From the cell containing the given text, extract its center point as [X, Y] coordinate. 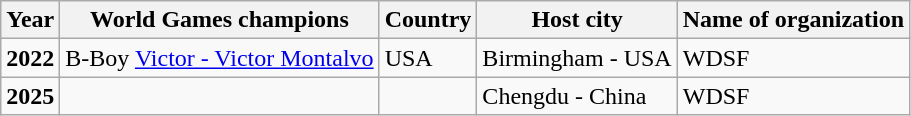
2022 [30, 58]
Country [428, 20]
USA [428, 58]
Name of organization [793, 20]
Host city [577, 20]
Year [30, 20]
World Games champions [220, 20]
2025 [30, 96]
Chengdu - China [577, 96]
Birmingham - USA [577, 58]
B-Boy Victor - Victor Montalvo [220, 58]
